For the text-containing cell, return its midpoint in [x, y] coordinate format. 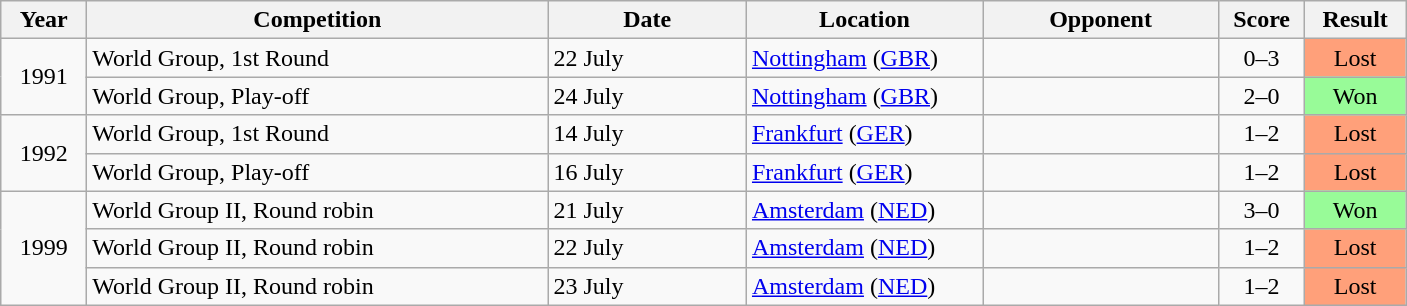
Year [44, 20]
1992 [44, 153]
0–3 [1262, 58]
Score [1262, 20]
3–0 [1262, 210]
Result [1356, 20]
Competition [318, 20]
16 July [648, 172]
24 July [648, 96]
1999 [44, 248]
Date [648, 20]
Opponent [1100, 20]
2–0 [1262, 96]
1991 [44, 77]
14 July [648, 134]
23 July [648, 286]
21 July [648, 210]
Location [864, 20]
